Return [X, Y] of the center of cell containing provided text 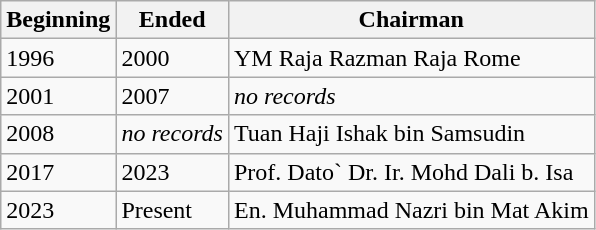
YM Raja Razman Raja Rome [411, 58]
Tuan Haji Ishak bin Samsudin [411, 134]
Present [172, 210]
2008 [58, 134]
2017 [58, 172]
En. Muhammad Nazri bin Mat Akim [411, 210]
Chairman [411, 20]
Prof. Dato` Dr. Ir. Mohd Dali b. Isa [411, 172]
2001 [58, 96]
Ended [172, 20]
Beginning [58, 20]
1996 [58, 58]
2000 [172, 58]
2007 [172, 96]
